Output the [x, y] coordinate of the center of the cell containing the given text.  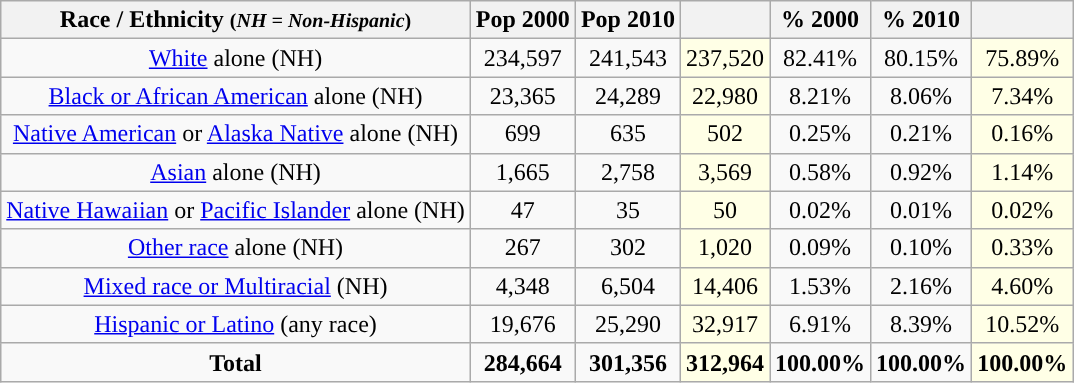
8.06% [922, 96]
312,964 [724, 362]
6.91% [820, 324]
0.92% [922, 172]
80.15% [922, 58]
24,289 [628, 96]
% 2010 [922, 20]
82.41% [820, 58]
6,504 [628, 286]
Race / Ethnicity (NH = Non-Hispanic) [236, 20]
1,020 [724, 248]
4.60% [1022, 286]
237,520 [724, 58]
635 [628, 134]
Native American or Alaska Native alone (NH) [236, 134]
2,758 [628, 172]
25,290 [628, 324]
% 2000 [820, 20]
Hispanic or Latino (any race) [236, 324]
35 [628, 210]
234,597 [522, 58]
0.33% [1022, 248]
Mixed race or Multiracial (NH) [236, 286]
267 [522, 248]
Pop 2010 [628, 20]
Other race alone (NH) [236, 248]
Black or African American alone (NH) [236, 96]
2.16% [922, 286]
8.39% [922, 324]
14,406 [724, 286]
0.09% [820, 248]
0.25% [820, 134]
23,365 [522, 96]
Native Hawaiian or Pacific Islander alone (NH) [236, 210]
0.16% [1022, 134]
1.53% [820, 286]
0.21% [922, 134]
47 [522, 210]
19,676 [522, 324]
0.58% [820, 172]
1.14% [1022, 172]
699 [522, 134]
284,664 [522, 362]
301,356 [628, 362]
8.21% [820, 96]
75.89% [1022, 58]
50 [724, 210]
1,665 [522, 172]
White alone (NH) [236, 58]
0.01% [922, 210]
0.10% [922, 248]
502 [724, 134]
7.34% [1022, 96]
Pop 2000 [522, 20]
10.52% [1022, 324]
32,917 [724, 324]
22,980 [724, 96]
3,569 [724, 172]
241,543 [628, 58]
4,348 [522, 286]
Asian alone (NH) [236, 172]
302 [628, 248]
Total [236, 362]
